Identify which cell holds the provided text, then report its [x, y] central coordinate. 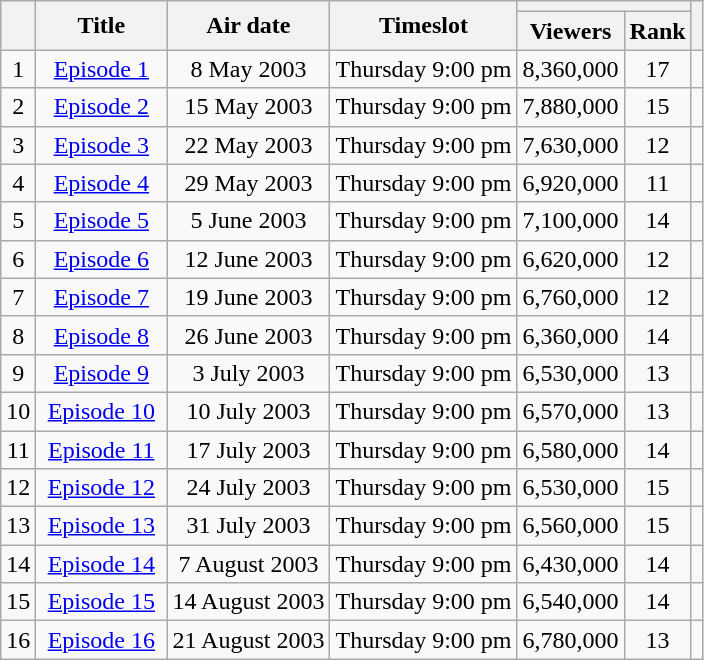
12 June 2003 [248, 259]
Episode 12 [102, 488]
22 May 2003 [248, 145]
29 May 2003 [248, 183]
Episode 6 [102, 259]
Rank [658, 31]
6,540,000 [570, 602]
Episode 1 [102, 69]
Episode 5 [102, 221]
10 July 2003 [248, 411]
19 June 2003 [248, 297]
Episode 3 [102, 145]
Episode 10 [102, 411]
Episode 2 [102, 107]
6,360,000 [570, 335]
6,920,000 [570, 183]
7,100,000 [570, 221]
7 August 2003 [248, 564]
6,560,000 [570, 526]
4 [18, 183]
2 [18, 107]
6,430,000 [570, 564]
7,880,000 [570, 107]
16 [18, 640]
1 [18, 69]
8,360,000 [570, 69]
10 [18, 411]
Episode 7 [102, 297]
7 [18, 297]
26 June 2003 [248, 335]
24 July 2003 [248, 488]
Episode 16 [102, 640]
Episode 14 [102, 564]
Episode 4 [102, 183]
6,760,000 [570, 297]
Episode 11 [102, 449]
3 July 2003 [248, 373]
Title [102, 26]
Episode 15 [102, 602]
6,580,000 [570, 449]
5 [18, 221]
6,780,000 [570, 640]
8 [18, 335]
5 June 2003 [248, 221]
15 May 2003 [248, 107]
Air date [248, 26]
17 July 2003 [248, 449]
31 July 2003 [248, 526]
21 August 2003 [248, 640]
7,630,000 [570, 145]
6 [18, 259]
Timeslot [424, 26]
Episode 13 [102, 526]
Episode 8 [102, 335]
9 [18, 373]
6,570,000 [570, 411]
14 August 2003 [248, 602]
17 [658, 69]
6,620,000 [570, 259]
8 May 2003 [248, 69]
Episode 9 [102, 373]
3 [18, 145]
Viewers [570, 31]
